Capture the cell that displays the provided text and extract its (x, y) central coordinate. 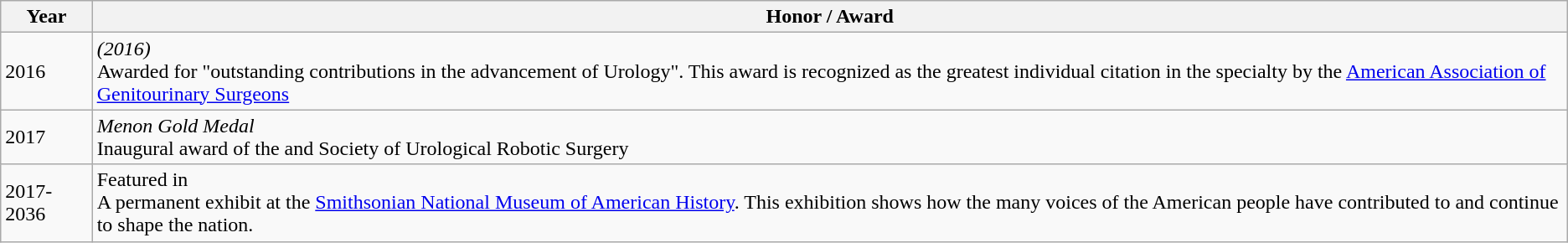
Menon Gold MedalInaugural award of the and Society of Urological Robotic Surgery (829, 137)
2017-2036 (47, 203)
2017 (47, 137)
Year (47, 17)
2016 (47, 71)
Honor / Award (829, 17)
